For the text-containing cell, return its midpoint in (X, Y) coordinate format. 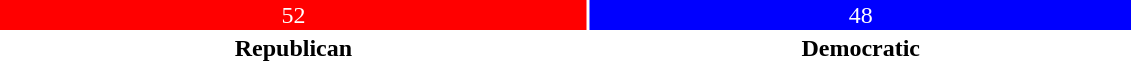
52 (294, 15)
